Provide the [x, y] coordinate of the cell's center where the given text is located.  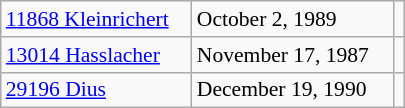
October 2, 1989 [292, 19]
11868 Kleinrichert [96, 19]
13014 Hasslacher [96, 55]
29196 Dius [96, 90]
November 17, 1987 [292, 55]
December 19, 1990 [292, 90]
